Detect which cell encompasses the target text, then output its (x, y) center coordinate. 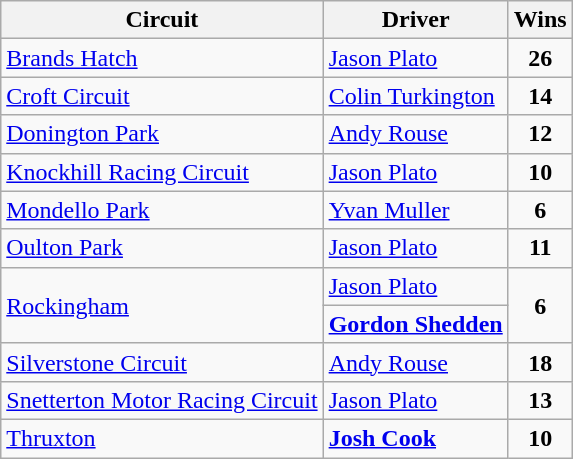
Driver (416, 20)
26 (540, 58)
Circuit (162, 20)
11 (540, 248)
Gordon Shedden (416, 324)
18 (540, 362)
Thruxton (162, 438)
Knockhill Racing Circuit (162, 172)
13 (540, 400)
Rockingham (162, 305)
Mondello Park (162, 210)
14 (540, 96)
Brands Hatch (162, 58)
Colin Turkington (416, 96)
12 (540, 134)
Snetterton Motor Racing Circuit (162, 400)
Donington Park (162, 134)
Josh Cook (416, 438)
Croft Circuit (162, 96)
Wins (540, 20)
Silverstone Circuit (162, 362)
Oulton Park (162, 248)
Yvan Muller (416, 210)
